Output the [X, Y] coordinate of the center of the cell containing the given text.  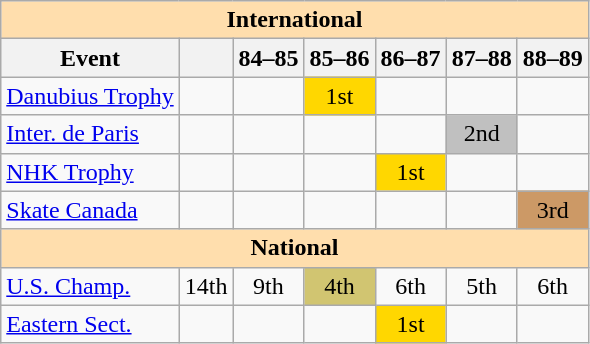
International [294, 20]
5th [482, 286]
NHK Trophy [90, 172]
4th [340, 286]
88–89 [552, 58]
Eastern Sect. [90, 324]
Event [90, 58]
9th [268, 286]
U.S. Champ. [90, 286]
National [294, 248]
3rd [552, 210]
Skate Canada [90, 210]
87–88 [482, 58]
84–85 [268, 58]
Inter. de Paris [90, 134]
14th [206, 286]
Danubius Trophy [90, 96]
85–86 [340, 58]
86–87 [410, 58]
2nd [482, 134]
